Scan for the cell matching the given text and deliver its [x, y] coordinate at center. 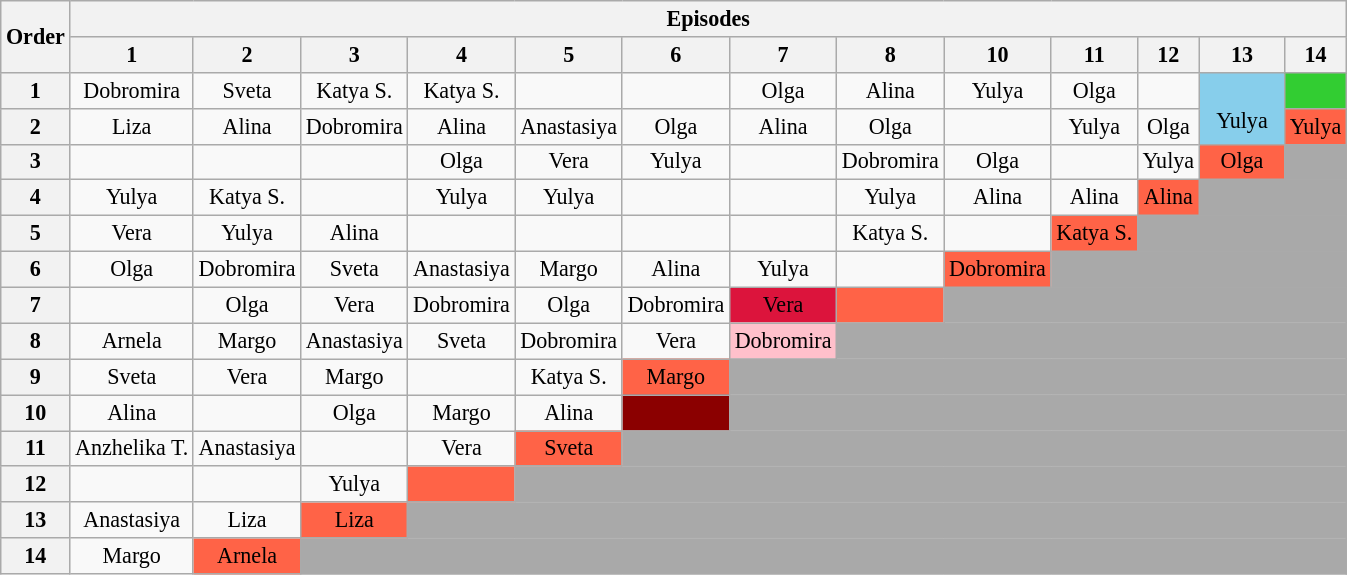
Episodes [708, 18]
Anzhelika T. [132, 448]
9 [36, 377]
Order [36, 36]
